Search for the cell housing the specified text and yield its (X, Y) center coordinate. 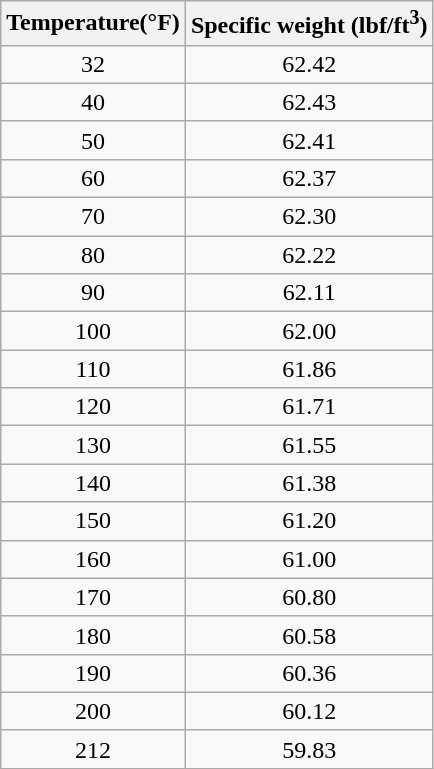
120 (94, 407)
32 (94, 64)
60.36 (309, 673)
62.22 (309, 255)
61.38 (309, 483)
150 (94, 521)
140 (94, 483)
170 (94, 597)
61.55 (309, 445)
61.20 (309, 521)
Specific weight (lbf/ft3) (309, 24)
61.00 (309, 559)
160 (94, 559)
90 (94, 293)
190 (94, 673)
62.30 (309, 217)
60.58 (309, 635)
80 (94, 255)
100 (94, 331)
62.43 (309, 102)
60 (94, 178)
200 (94, 711)
130 (94, 445)
180 (94, 635)
60.12 (309, 711)
Temperature(°F) (94, 24)
212 (94, 749)
62.41 (309, 140)
59.83 (309, 749)
62.42 (309, 64)
61.71 (309, 407)
70 (94, 217)
61.86 (309, 369)
62.37 (309, 178)
62.11 (309, 293)
62.00 (309, 331)
110 (94, 369)
50 (94, 140)
40 (94, 102)
60.80 (309, 597)
